Locate the cell with the specified text and output its [x, y] center coordinate. 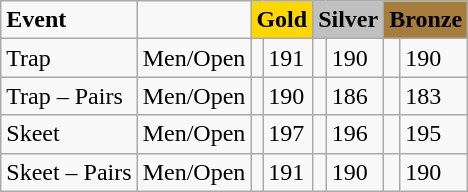
186 [355, 96]
Trap – Pairs [69, 96]
183 [434, 96]
Bronze [426, 20]
Skeet [69, 134]
197 [288, 134]
Skeet – Pairs [69, 172]
195 [434, 134]
Silver [348, 20]
Trap [69, 58]
196 [355, 134]
Gold [282, 20]
Event [69, 20]
